Return [x, y] of the center of cell containing provided text 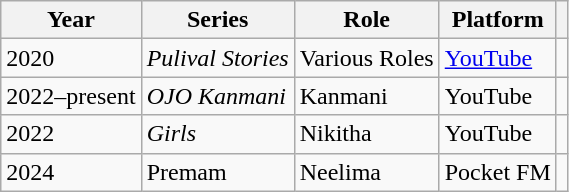
Premam [218, 172]
2020 [71, 58]
Year [71, 20]
2022 [71, 134]
Girls [218, 134]
2024 [71, 172]
OJO Kanmani [218, 96]
Kanmani [366, 96]
Nikitha [366, 134]
2022–present [71, 96]
Various Roles [366, 58]
Pocket FM [498, 172]
Pulival Stories [218, 58]
Neelima [366, 172]
Role [366, 20]
Series [218, 20]
Platform [498, 20]
